Output the (x, y) coordinate of the center of the cell containing the given text.  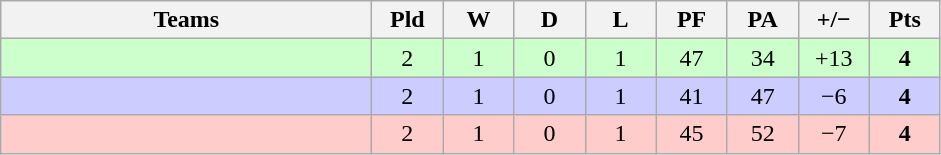
D (550, 20)
PA (762, 20)
W (478, 20)
PF (692, 20)
34 (762, 58)
45 (692, 134)
−7 (834, 134)
41 (692, 96)
L (620, 20)
52 (762, 134)
Pts (904, 20)
Teams (186, 20)
−6 (834, 96)
+/− (834, 20)
+13 (834, 58)
Pld (408, 20)
